For the text-containing cell, return its midpoint in [X, Y] coordinate format. 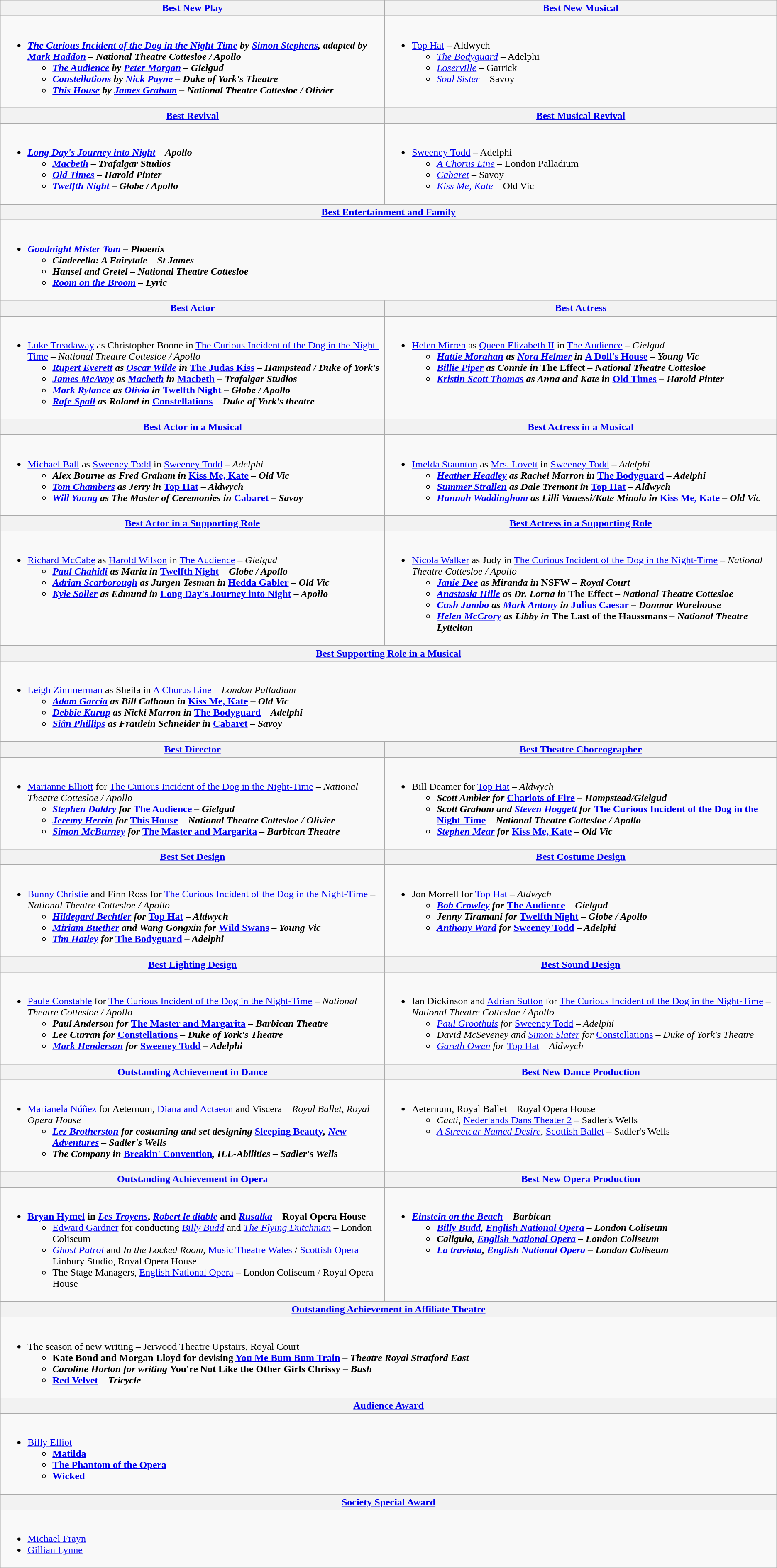
Goodnight Mister Tom – PhoenixCinderella: A Fairytale – St JamesHansel and Gretel – National Theatre CottesloeRoom on the Broom – Lyric [388, 260]
Aeternum, Royal Ballet – Royal Opera HouseCacti, Nederlands Dans Theater 2 – Sadler's WellsA Streetcar Named Desire, Scottish Ballet – Sadler's Wells [581, 1126]
Long Day's Journey into Night – ApolloMacbeth – Trafalgar StudiosOld Times – Harold PinterTwelfth Night – Globe / Apollo [193, 164]
Top Hat – AldwychThe Bodyguard – AdelphiLoserville – GarrickSoul Sister – Savoy [581, 62]
Audience Award [388, 1405]
Best Costume Design [581, 857]
Outstanding Achievement in Opera [193, 1179]
Michael FraynGillian Lynne [388, 1539]
Sweeney Todd – AdelphiA Chorus Line – London PalladiumCabaret – SavoyKiss Me, Kate – Old Vic [581, 164]
Best Actress in a Supporting Role [581, 523]
Best New Dance Production [581, 1072]
Best Lighting Design [193, 964]
Best Theatre Choreographer [581, 750]
Best New Play [193, 8]
Society Special Award [388, 1502]
Best Actor in a Supporting Role [193, 523]
Outstanding Achievement in Dance [193, 1072]
Billy ElliotMatildaThe Phantom of the OperaWicked [388, 1454]
Best Supporting Role in a Musical [388, 653]
Best Actor in a Musical [193, 427]
Best Sound Design [581, 964]
Best Set Design [193, 857]
Best Revival [193, 116]
Best Actress in a Musical [581, 427]
Outstanding Achievement in Affiliate Theatre [388, 1309]
Best Musical Revival [581, 116]
Best Actor [193, 308]
Best Director [193, 750]
Best Actress [581, 308]
Best New Opera Production [581, 1179]
Best New Musical [581, 8]
Best Entertainment and Family [388, 212]
